Search for the cell housing the specified text and yield its [X, Y] center coordinate. 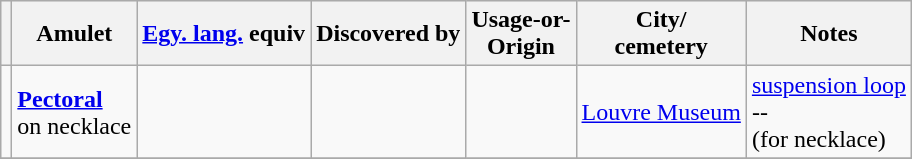
suspension loop--(for necklace) [828, 112]
City/cemetery [661, 34]
Egy. lang. equiv [224, 34]
Usage-or-Origin [521, 34]
Louvre Museum [661, 112]
Notes [828, 34]
Pectoralon necklace [74, 112]
Discovered by [388, 34]
Amulet [74, 34]
